Return the (x, y) coordinate for the center point of the cell that contains the specified text.  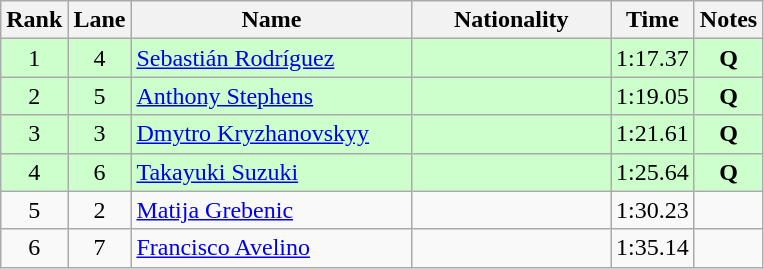
Anthony Stephens (272, 96)
Notes (728, 20)
1:25.64 (653, 172)
Lane (100, 20)
7 (100, 248)
1:19.05 (653, 96)
Takayuki Suzuki (272, 172)
Time (653, 20)
1:30.23 (653, 210)
1:21.61 (653, 134)
Matija Grebenic (272, 210)
Rank (34, 20)
1 (34, 58)
Dmytro Kryzhanovskyy (272, 134)
Name (272, 20)
Nationality (512, 20)
1:17.37 (653, 58)
Francisco Avelino (272, 248)
1:35.14 (653, 248)
Sebastián Rodríguez (272, 58)
